Pinpoint the cell where the given text exists, returning its (x, y) midpoint coordinate. 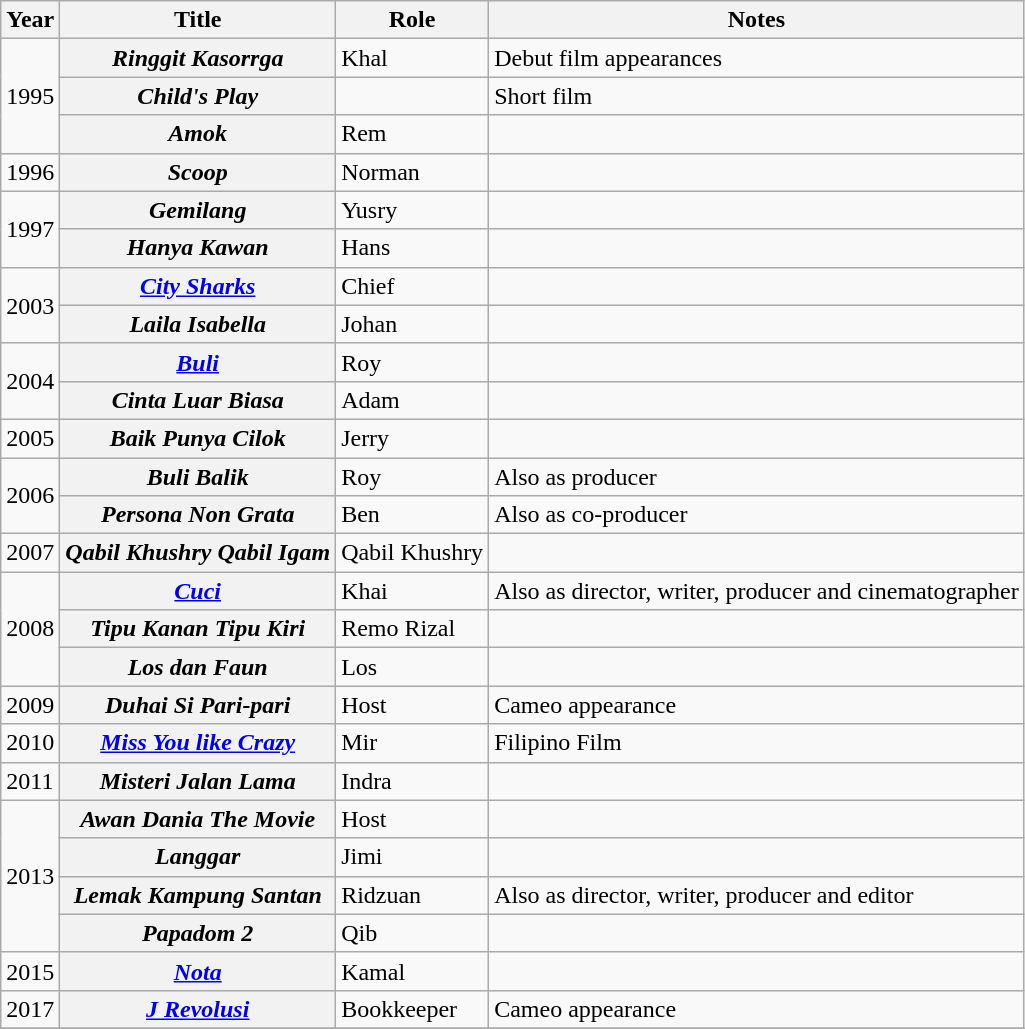
Qabil Khushry Qabil Igam (198, 553)
Johan (412, 324)
Remo Rizal (412, 629)
Ben (412, 515)
2017 (30, 1009)
Child's Play (198, 96)
Hans (412, 248)
2010 (30, 743)
Ridzuan (412, 895)
Hanya Kawan (198, 248)
Gemilang (198, 210)
Los (412, 667)
Khai (412, 591)
Qib (412, 933)
2003 (30, 305)
Norman (412, 172)
Also as director, writer, producer and cinematographer (757, 591)
Persona Non Grata (198, 515)
Kamal (412, 971)
City Sharks (198, 286)
Notes (757, 20)
Adam (412, 400)
Filipino Film (757, 743)
2013 (30, 876)
2005 (30, 438)
Ringgit Kasorrga (198, 58)
Langgar (198, 857)
Amok (198, 134)
Papadom 2 (198, 933)
Nota (198, 971)
Debut film appearances (757, 58)
1995 (30, 96)
J Revolusi (198, 1009)
Rem (412, 134)
Khal (412, 58)
2015 (30, 971)
Title (198, 20)
2008 (30, 629)
Short film (757, 96)
Tipu Kanan Tipu Kiri (198, 629)
Miss You like Crazy (198, 743)
2011 (30, 781)
Buli Balik (198, 477)
Duhai Si Pari-pari (198, 705)
2009 (30, 705)
Bookkeeper (412, 1009)
Indra (412, 781)
2006 (30, 496)
Year (30, 20)
Jimi (412, 857)
Laila Isabella (198, 324)
Role (412, 20)
Also as director, writer, producer and editor (757, 895)
Buli (198, 362)
2007 (30, 553)
Cuci (198, 591)
1997 (30, 229)
Also as producer (757, 477)
Scoop (198, 172)
Baik Punya Cilok (198, 438)
Also as co-producer (757, 515)
1996 (30, 172)
Lemak Kampung Santan (198, 895)
Mir (412, 743)
Los dan Faun (198, 667)
Qabil Khushry (412, 553)
Chief (412, 286)
Jerry (412, 438)
Misteri Jalan Lama (198, 781)
Yusry (412, 210)
Cinta Luar Biasa (198, 400)
Awan Dania The Movie (198, 819)
2004 (30, 381)
